From the cell containing the given text, extract its center point as (X, Y) coordinate. 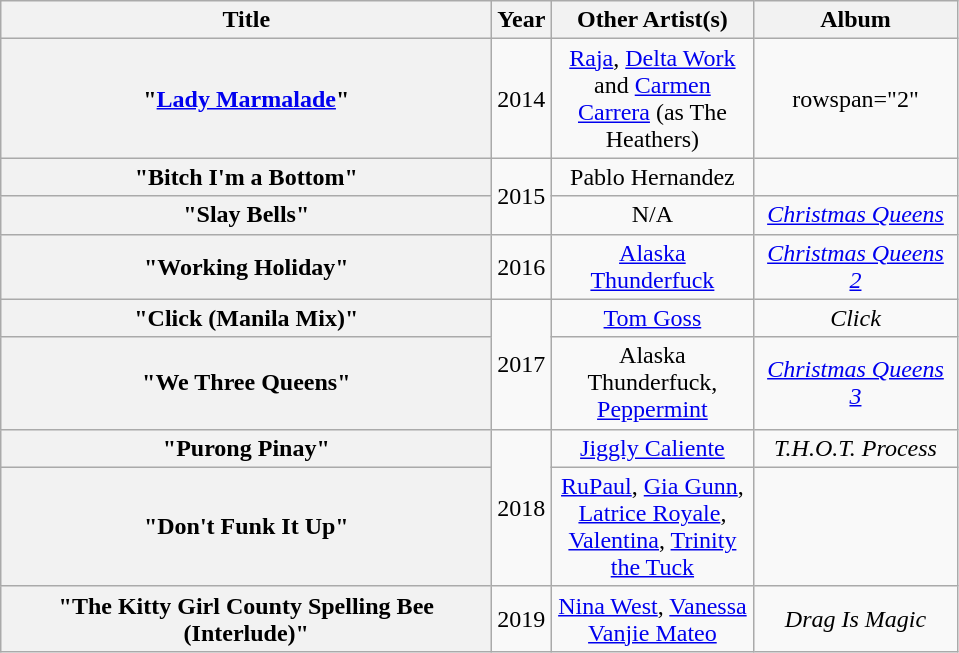
Year (522, 20)
Jiggly Caliente (652, 448)
2015 (522, 196)
RuPaul, Gia Gunn, Latrice Royale, Valentina, Trinity the Tuck (652, 526)
Drag Is Magic (856, 618)
Pablo Hernandez (652, 177)
2018 (522, 508)
"Working Holiday" (246, 266)
Christmas Queens (856, 215)
Alaska Thunderfuck, Peppermint (652, 383)
"Don't Funk It Up" (246, 526)
Nina West, Vanessa Vanjie Mateo (652, 618)
Title (246, 20)
"Lady Marmalade" (246, 98)
"Purong Pinay" (246, 448)
Raja, Delta Work and Carmen Carrera (as The Heathers) (652, 98)
2017 (522, 364)
"Slay Bells" (246, 215)
"Click (Manila Mix)" (246, 318)
Click (856, 318)
rowspan="2" (856, 98)
"Bitch I'm a Bottom" (246, 177)
"The Kitty Girl County Spelling Bee (Interlude)" (246, 618)
Christmas Queens 3 (856, 383)
Tom Goss (652, 318)
2019 (522, 618)
"We Three Queens" (246, 383)
Other Artist(s) (652, 20)
N/A (652, 215)
2016 (522, 266)
Christmas Queens 2 (856, 266)
Alaska Thunderfuck (652, 266)
2014 (522, 98)
T.H.O.T. Process (856, 448)
Album (856, 20)
